Return the [x, y] coordinate for the center point of the cell that contains the specified text.  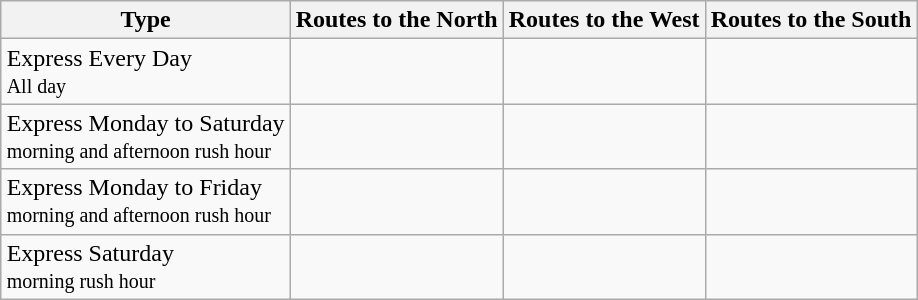
Type [146, 20]
Express Saturday morning rush hour [146, 266]
Express Every Day All day [146, 72]
Routes to the South [811, 20]
Express Monday to Saturday morning and afternoon rush hour [146, 136]
Routes to the North [396, 20]
Express Monday to Friday morning and afternoon rush hour [146, 202]
Routes to the West [604, 20]
